Return the [x, y] coordinate for the center point of the cell that contains the specified text.  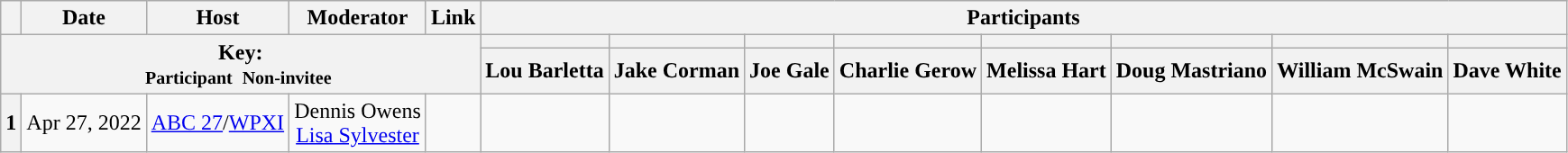
Host [217, 18]
Apr 27, 2022 [84, 122]
ABC 27/WPXI [217, 122]
Key: Participant Non-invitee [241, 65]
Joe Gale [790, 70]
Jake Corman [676, 70]
Moderator [358, 18]
1 [11, 122]
Dave White [1508, 70]
Lou Barletta [545, 70]
Link [453, 18]
Date [84, 18]
Doug Mastriano [1191, 70]
Melissa Hart [1047, 70]
Dennis OwensLisa Sylvester [358, 122]
Charlie Gerow [907, 70]
William McSwain [1360, 70]
Participants [1023, 18]
